Find where the given text appears and provide that cell's center as [x, y] coordinate. 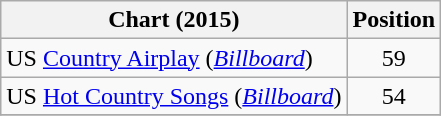
59 [394, 58]
54 [394, 96]
US Country Airplay (Billboard) [174, 58]
Chart (2015) [174, 20]
Position [394, 20]
US Hot Country Songs (Billboard) [174, 96]
